Return the (x, y) coordinate for the center point of the cell that contains the specified text.  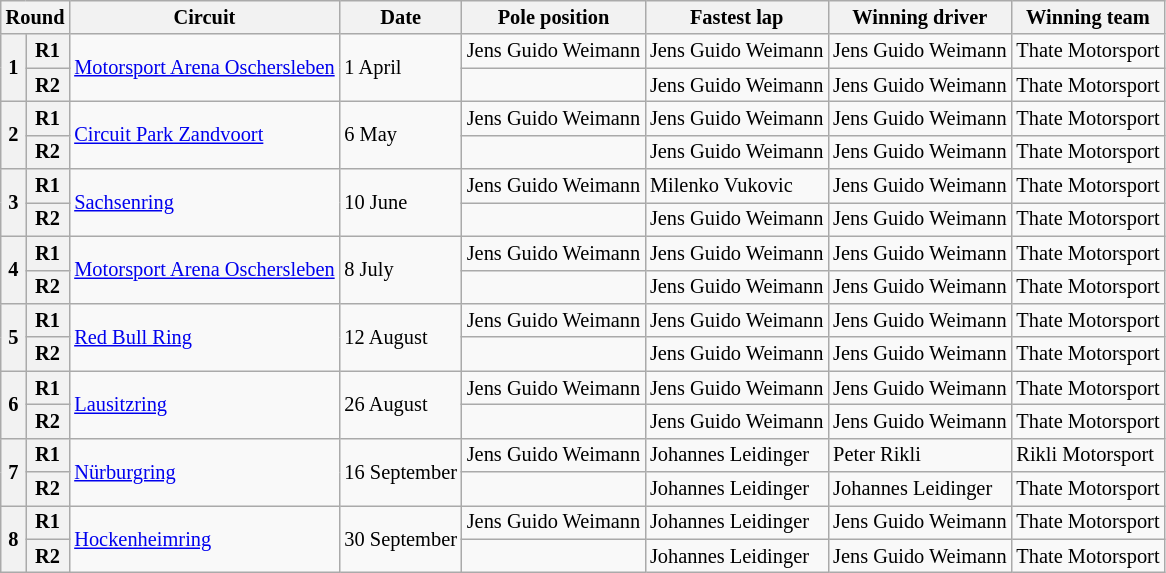
12 August (400, 336)
Nürburgring (204, 472)
Peter Rikli (920, 455)
6 May (400, 134)
Milenko Vukovic (736, 186)
2 (14, 134)
16 September (400, 472)
Winning team (1088, 17)
Sachsenring (204, 202)
Fastest lap (736, 17)
Round (36, 17)
Rikli Motorsport (1088, 455)
1 April (400, 68)
3 (14, 202)
Date (400, 17)
Circuit Park Zandvoort (204, 134)
1 (14, 68)
8 (14, 538)
4 (14, 270)
Pole position (554, 17)
Winning driver (920, 17)
Hockenheimring (204, 538)
30 September (400, 538)
5 (14, 336)
8 July (400, 270)
Red Bull Ring (204, 336)
6 (14, 404)
Circuit (204, 17)
26 August (400, 404)
10 June (400, 202)
Lausitzring (204, 404)
7 (14, 472)
